Extract the [X, Y] coordinate from the center of the cell holding the provided text.  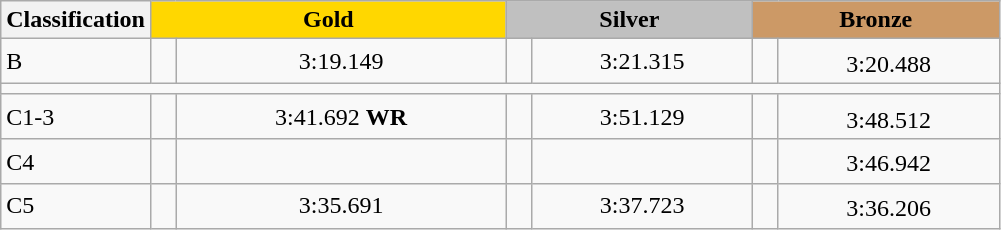
3:20.488 [888, 62]
Silver [629, 20]
C4 [76, 162]
3:46.942 [888, 162]
Classification [76, 20]
3:37.723 [642, 206]
Bronze [876, 20]
C5 [76, 206]
3:21.315 [642, 62]
3:48.512 [888, 116]
3:19.149 [341, 62]
C1-3 [76, 116]
3:41.692 WR [341, 116]
3:36.206 [888, 206]
3:51.129 [642, 116]
Gold [328, 20]
B [76, 62]
3:35.691 [341, 206]
